Identify which cell holds the provided text, then report its (X, Y) central coordinate. 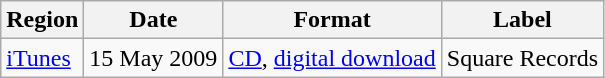
Square Records (522, 58)
Date (154, 20)
iTunes (42, 58)
Region (42, 20)
CD, digital download (332, 58)
Format (332, 20)
Label (522, 20)
15 May 2009 (154, 58)
